Find where the given text appears and provide that cell's center as (x, y) coordinate. 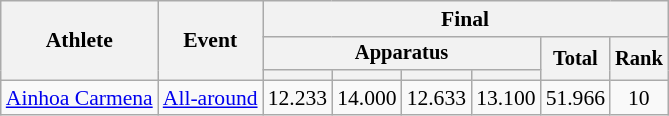
Athlete (80, 40)
13.100 (506, 98)
Final (466, 19)
Apparatus (402, 54)
12.633 (436, 98)
12.233 (298, 98)
All-around (210, 98)
Ainhoa Carmena (80, 98)
Rank (639, 58)
51.966 (576, 98)
Event (210, 40)
14.000 (366, 98)
10 (639, 98)
Total (576, 58)
